Determine the [X, Y] coordinate at the center of the cell enclosing the given text.  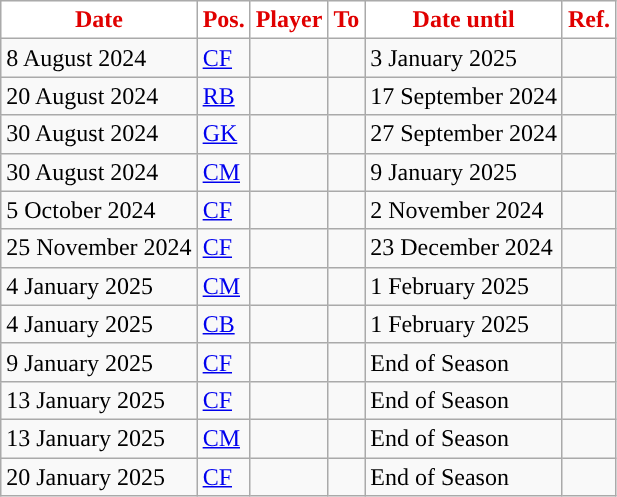
CB [224, 324]
GK [224, 134]
Date [99, 20]
5 October 2024 [99, 210]
Player [289, 20]
8 August 2024 [99, 58]
3 January 2025 [464, 58]
27 September 2024 [464, 134]
Ref. [588, 20]
25 November 2024 [99, 248]
20 August 2024 [99, 96]
Pos. [224, 20]
2 November 2024 [464, 210]
20 January 2025 [99, 477]
RB [224, 96]
Date until [464, 20]
To [346, 20]
17 September 2024 [464, 96]
23 December 2024 [464, 248]
